Output the (X, Y) coordinate of the center of the cell containing the given text.  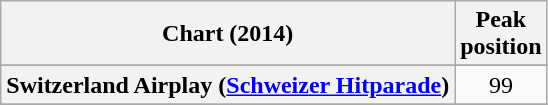
Switzerland Airplay (Schweizer Hitparade) (228, 85)
99 (501, 85)
Peakposition (501, 34)
Chart (2014) (228, 34)
